Provide the (x, y) coordinate of the cell's center where the given text is located.  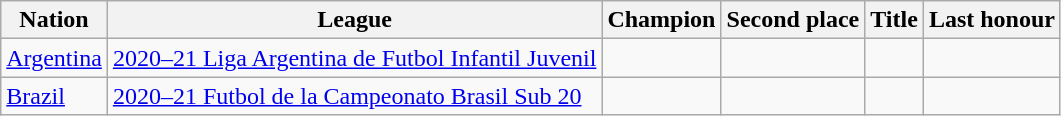
Brazil (54, 96)
Last honour (992, 20)
Second place (793, 20)
2020–21 Liga Argentina de Futbol Infantil Juvenil (354, 58)
Title (894, 20)
Nation (54, 20)
Argentina (54, 58)
2020–21 Futbol de la Campeonato Brasil Sub 20 (354, 96)
Champion (662, 20)
League (354, 20)
